Search for the cell housing the specified text and yield its (x, y) center coordinate. 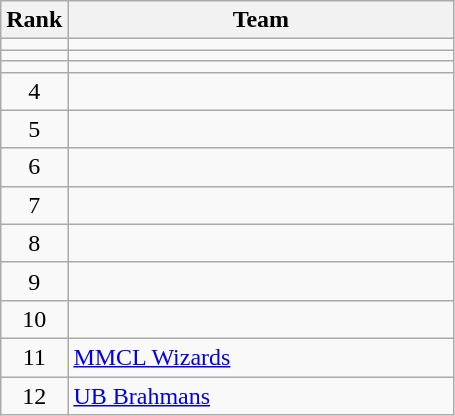
MMCL Wizards (261, 357)
11 (34, 357)
Rank (34, 20)
7 (34, 205)
UB Brahmans (261, 395)
10 (34, 319)
8 (34, 243)
4 (34, 91)
Team (261, 20)
9 (34, 281)
6 (34, 167)
12 (34, 395)
5 (34, 129)
